Locate the cell with the specified text and output its [X, Y] center coordinate. 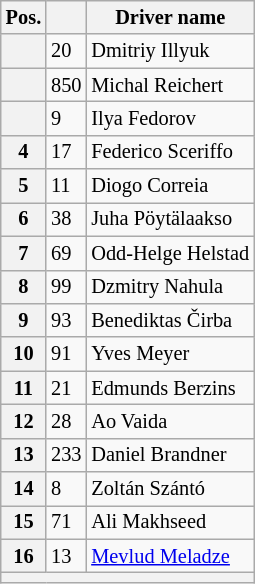
15 [24, 522]
Juha Pöytälaakso [170, 219]
21 [66, 388]
12 [24, 421]
Michal Reichert [170, 85]
6 [24, 219]
Driver name [170, 17]
38 [66, 219]
91 [66, 354]
69 [66, 253]
5 [24, 186]
93 [66, 320]
16 [24, 556]
71 [66, 522]
99 [66, 287]
Dzmitry Nahula [170, 287]
Federico Sceriffo [170, 152]
Mevlud Meladze [170, 556]
Dmitriy Illyuk [170, 51]
Zoltán Szántó [170, 489]
Odd-Helge Helstad [170, 253]
14 [24, 489]
Ao Vaida [170, 421]
10 [24, 354]
Edmunds Berzins [170, 388]
Benediktas Čirba [170, 320]
17 [66, 152]
233 [66, 455]
4 [24, 152]
Ali Makhseed [170, 522]
850 [66, 85]
7 [24, 253]
Diogo Correia [170, 186]
Ilya Fedorov [170, 118]
Daniel Brandner [170, 455]
20 [66, 51]
Pos. [24, 17]
Yves Meyer [170, 354]
28 [66, 421]
